Find where the given text appears and provide that cell's center as (x, y) coordinate. 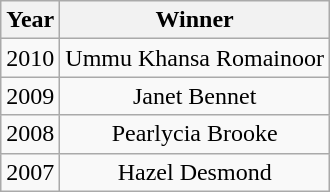
2008 (30, 134)
Year (30, 20)
2007 (30, 172)
2009 (30, 96)
Janet Bennet (195, 96)
Hazel Desmond (195, 172)
Pearlycia Brooke (195, 134)
Winner (195, 20)
Ummu Khansa Romainoor (195, 58)
2010 (30, 58)
